Detect which cell encompasses the target text, then output its [X, Y] center coordinate. 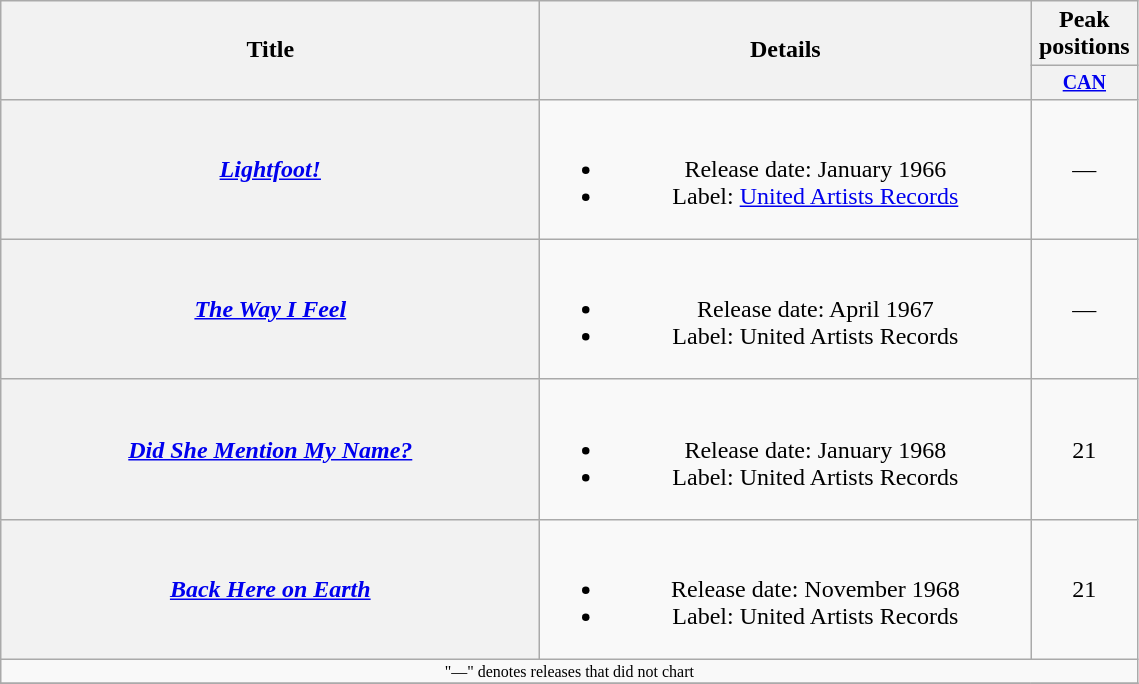
Release date: January 1966Label: United Artists Records [786, 169]
"—" denotes releases that did not chart [570, 672]
Did She Mention My Name? [270, 449]
CAN [1084, 82]
The Way I Feel [270, 309]
Details [786, 50]
Peak positions [1084, 34]
Lightfoot! [270, 169]
Release date: November 1968Label: United Artists Records [786, 589]
Back Here on Earth [270, 589]
Title [270, 50]
Release date: January 1968Label: United Artists Records [786, 449]
Release date: April 1967Label: United Artists Records [786, 309]
